Scan for the cell matching the given text and deliver its [X, Y] coordinate at center. 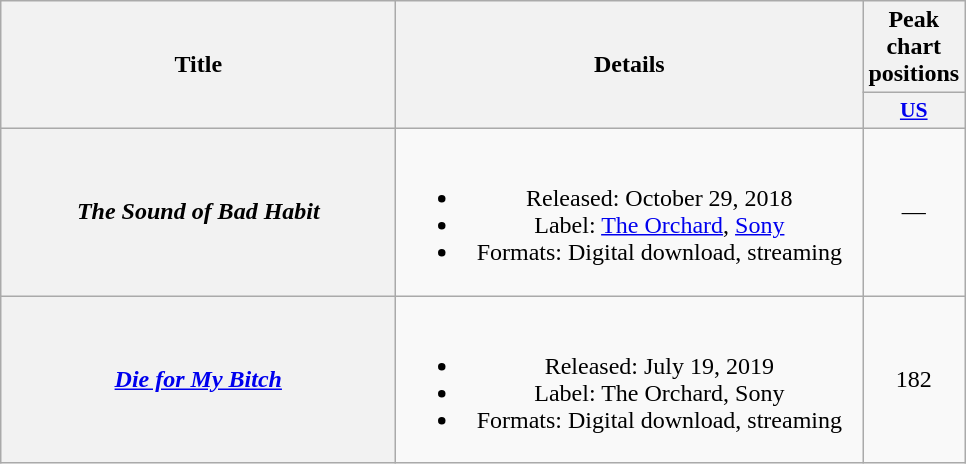
The Sound of Bad Habit [198, 212]
Title [198, 65]
Peak chart positions [914, 47]
Released: October 29, 2018Label: The Orchard, SonyFormats: Digital download, streaming [630, 212]
Released: July 19, 2019Label: The Orchard, SonyFormats: Digital download, streaming [630, 380]
182 [914, 380]
Die for My Bitch [198, 380]
— [914, 212]
US [914, 111]
Details [630, 65]
